Extract the [X, Y] coordinate from the center of the cell holding the provided text.  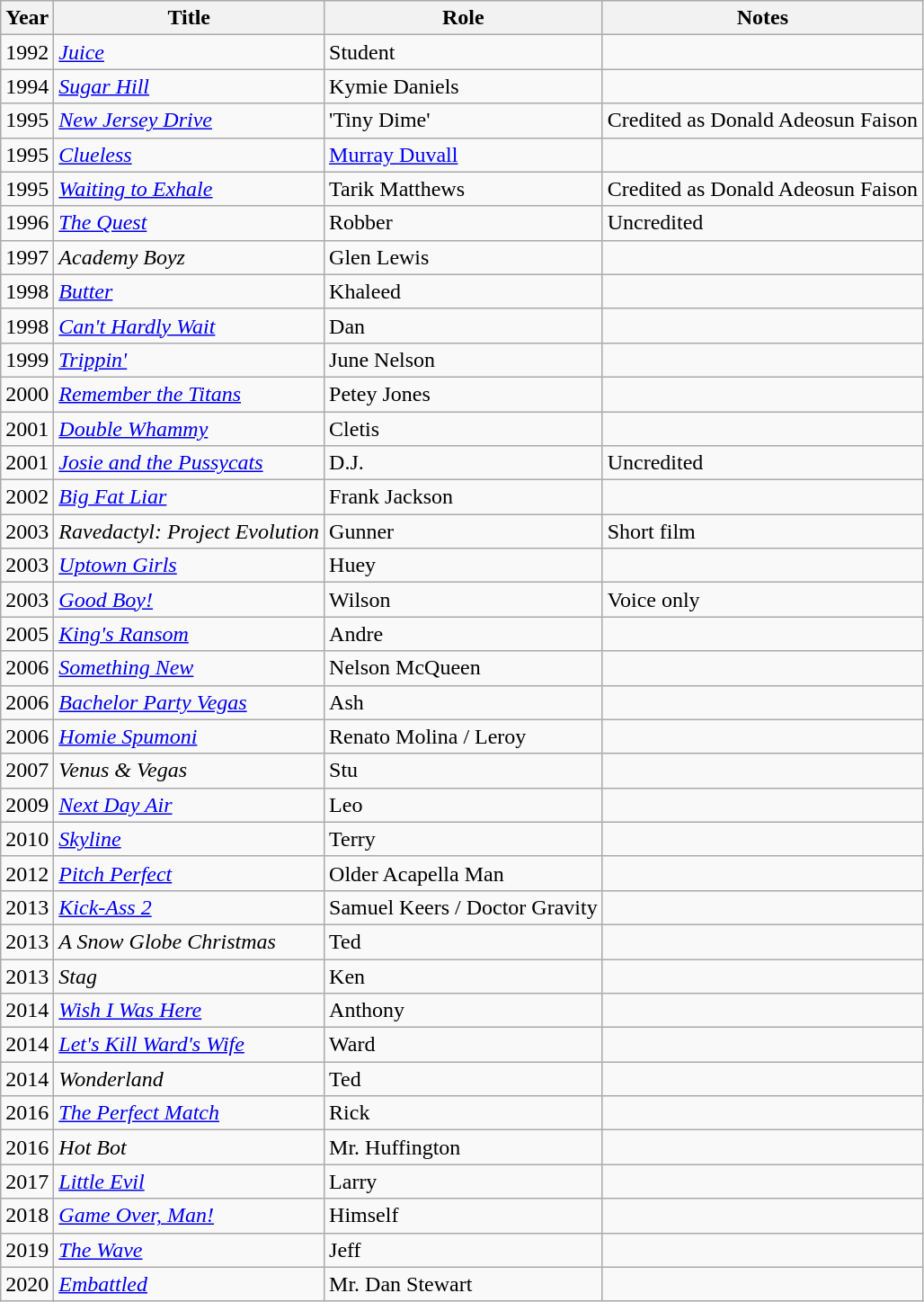
Terry [464, 839]
Homie Spumoni [189, 736]
Uptown Girls [189, 566]
Robber [464, 223]
Kick-Ass 2 [189, 907]
Skyline [189, 839]
Jeff [464, 1250]
The Quest [189, 223]
Stag [189, 976]
Good Boy! [189, 600]
A Snow Globe Christmas [189, 941]
Notes [762, 18]
Sugar Hill [189, 86]
Cletis [464, 429]
Voice only [762, 600]
King's Ransom [189, 634]
1997 [27, 257]
2020 [27, 1284]
Wish I Was Here [189, 1011]
D.J. [464, 463]
Frank Jackson [464, 497]
Can't Hardly Wait [189, 325]
2005 [27, 634]
Leo [464, 805]
Murray Duvall [464, 155]
1992 [27, 52]
Anthony [464, 1011]
Andre [464, 634]
2000 [27, 394]
The Wave [189, 1250]
Waiting to Exhale [189, 189]
Little Evil [189, 1182]
Hot Bot [189, 1147]
Wonderland [189, 1079]
New Jersey Drive [189, 120]
Ash [464, 702]
2017 [27, 1182]
Renato Molina / Leroy [464, 736]
2007 [27, 771]
'Tiny Dime' [464, 120]
Year [27, 18]
Game Over, Man! [189, 1216]
Older Acapella Man [464, 873]
1999 [27, 360]
Ravedactyl: Project Evolution [189, 531]
Dan [464, 325]
Larry [464, 1182]
Mr. Dan Stewart [464, 1284]
Samuel Keers / Doctor Gravity [464, 907]
Tarik Matthews [464, 189]
Venus & Vegas [189, 771]
Clueless [189, 155]
2002 [27, 497]
2012 [27, 873]
2018 [27, 1216]
Remember the Titans [189, 394]
2009 [27, 805]
Glen Lewis [464, 257]
Academy Boyz [189, 257]
Next Day Air [189, 805]
Embattled [189, 1284]
2019 [27, 1250]
1994 [27, 86]
Something New [189, 668]
Himself [464, 1216]
Rick [464, 1113]
Huey [464, 566]
Role [464, 18]
Pitch Perfect [189, 873]
Double Whammy [189, 429]
Mr. Huffington [464, 1147]
Stu [464, 771]
Butter [189, 291]
Wilson [464, 600]
Nelson McQueen [464, 668]
Title [189, 18]
Ward [464, 1045]
Juice [189, 52]
Let's Kill Ward's Wife [189, 1045]
Ken [464, 976]
June Nelson [464, 360]
Big Fat Liar [189, 497]
2010 [27, 839]
Josie and the Pussycats [189, 463]
Khaleed [464, 291]
Short film [762, 531]
Bachelor Party Vegas [189, 702]
Petey Jones [464, 394]
Trippin' [189, 360]
Gunner [464, 531]
The Perfect Match [189, 1113]
Kymie Daniels [464, 86]
1996 [27, 223]
Student [464, 52]
